From the cell containing the given text, extract its center point as [x, y] coordinate. 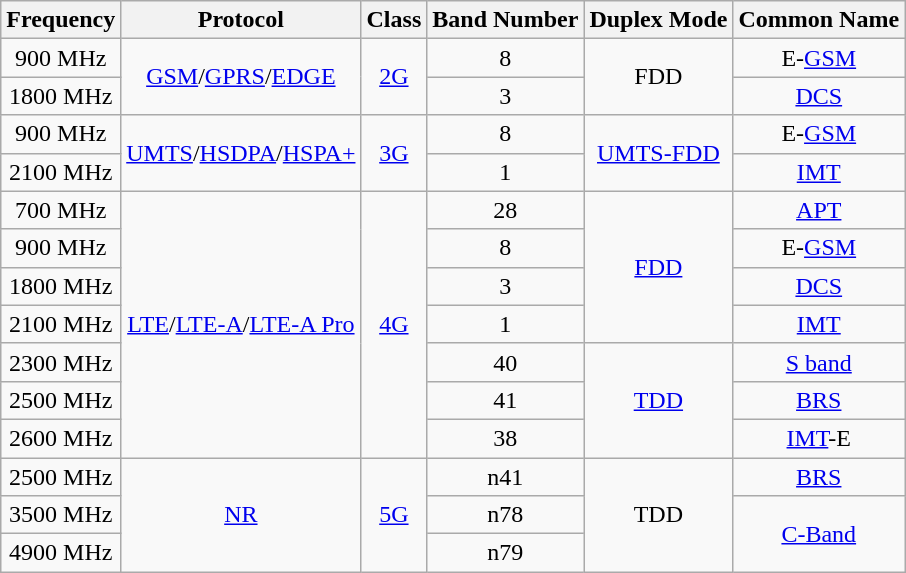
APT [819, 210]
3500 MHz [61, 515]
Frequency [61, 20]
4G [394, 324]
Protocol [241, 20]
Common Name [819, 20]
C-Band [819, 534]
S band [819, 362]
5G [394, 515]
3G [394, 153]
LTE/LTE-A/LTE-A Pro [241, 324]
700 MHz [61, 210]
2G [394, 77]
n78 [506, 515]
4900 MHz [61, 553]
n79 [506, 553]
IMT-E [819, 438]
UMTS-FDD [658, 153]
n41 [506, 477]
2600 MHz [61, 438]
38 [506, 438]
GSM/GPRS/EDGE [241, 77]
Duplex Mode [658, 20]
Class [394, 20]
28 [506, 210]
41 [506, 400]
UMTS/HSDPA/HSPA+ [241, 153]
40 [506, 362]
Band Number [506, 20]
NR [241, 515]
2300 MHz [61, 362]
